Scan for the cell matching the given text and deliver its (x, y) coordinate at center. 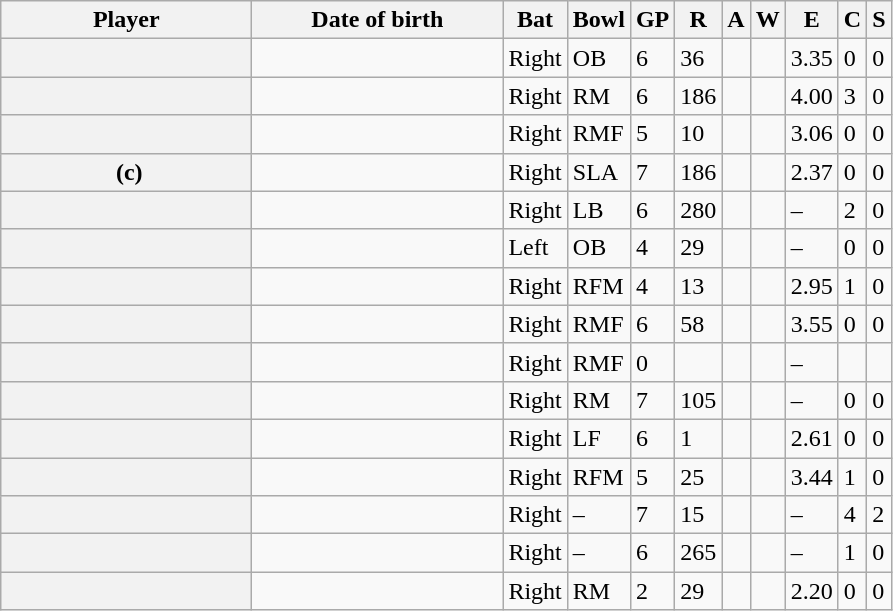
105 (698, 400)
LF (598, 438)
3 (852, 96)
Player (126, 20)
10 (698, 134)
S (879, 20)
Bowl (598, 20)
GP (652, 20)
36 (698, 58)
2.20 (812, 591)
C (852, 20)
Bat (535, 20)
58 (698, 324)
265 (698, 553)
A (736, 20)
Left (535, 248)
15 (698, 515)
E (812, 20)
3.06 (812, 134)
W (768, 20)
13 (698, 286)
25 (698, 477)
Date of birth (378, 20)
2.95 (812, 286)
(c) (126, 172)
4.00 (812, 96)
2.37 (812, 172)
SLA (598, 172)
3.44 (812, 477)
LB (598, 210)
3.35 (812, 58)
3.55 (812, 324)
2.61 (812, 438)
280 (698, 210)
R (698, 20)
